Pinpoint the cell where the given text exists, returning its [x, y] midpoint coordinate. 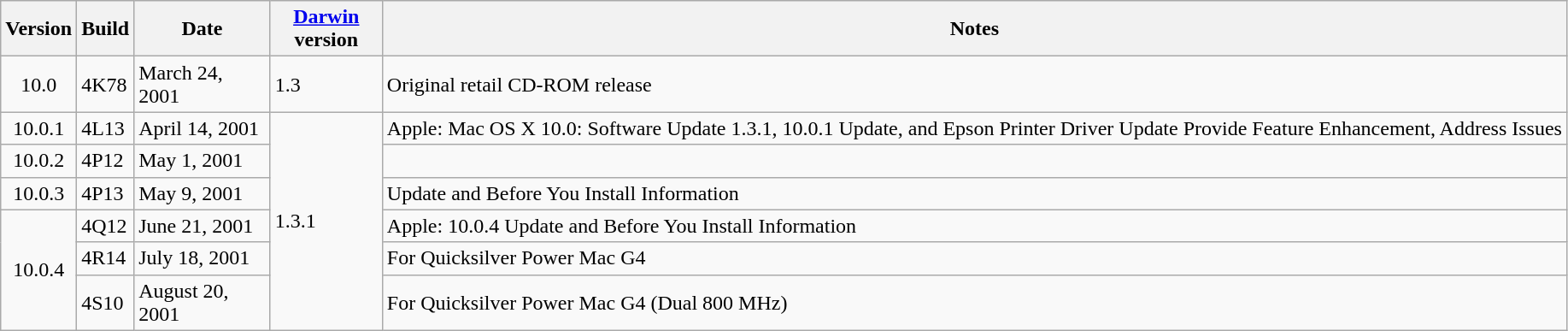
Update and Before You Install Information [974, 193]
Apple: 10.0.4 Update and Before You Install Information [974, 226]
10.0 [39, 84]
Darwin version [326, 29]
May 9, 2001 [203, 193]
August 20, 2001 [203, 303]
4Q12 [106, 226]
10.0.3 [39, 193]
4S10 [106, 303]
10.0.4 [39, 270]
Build [106, 29]
1.3 [326, 84]
For Quicksilver Power Mac G4 [974, 258]
Original retail CD-ROM release [974, 84]
Apple: Mac OS X 10.0: Software Update 1.3.1, 10.0.1 Update, and Epson Printer Driver Update Provide Feature Enhancement, Address Issues [974, 128]
April 14, 2001 [203, 128]
July 18, 2001 [203, 258]
May 1, 2001 [203, 161]
Version [39, 29]
March 24, 2001 [203, 84]
For Quicksilver Power Mac G4 (Dual 800 MHz) [974, 303]
10.0.2 [39, 161]
4K78 [106, 84]
Notes [974, 29]
10.0.1 [39, 128]
4P12 [106, 161]
1.3.1 [326, 221]
June 21, 2001 [203, 226]
Date [203, 29]
4P13 [106, 193]
4R14 [106, 258]
4L13 [106, 128]
